Provide the [X, Y] coordinate of the cell's center where the given text is located.  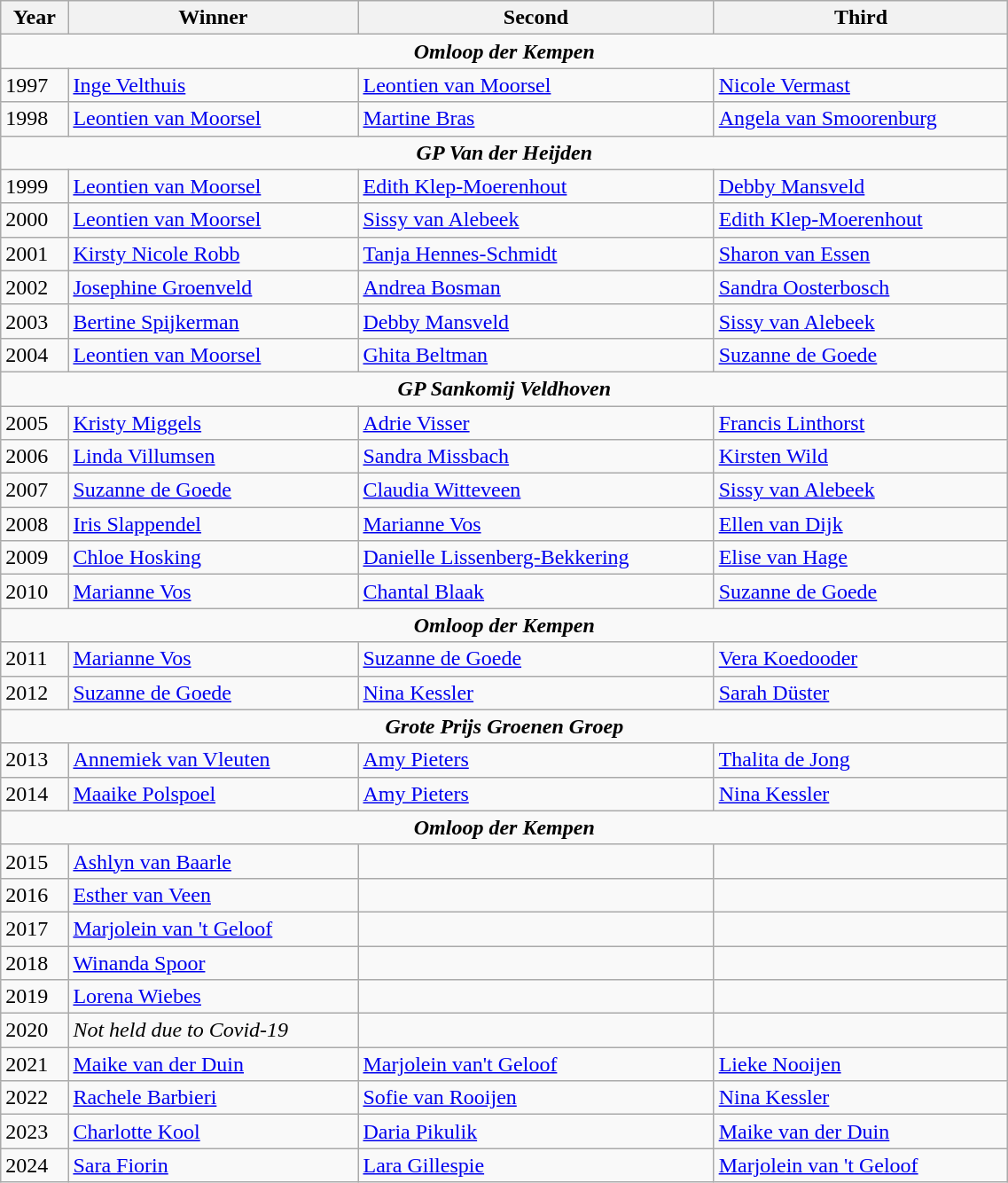
Winanda Spoor [213, 962]
2014 [35, 794]
2020 [35, 1030]
1998 [35, 119]
Bertine Spijkerman [213, 321]
Tanja Hennes-Schmidt [535, 254]
Sandra Missbach [535, 457]
2010 [35, 591]
Elise van Hage [861, 558]
Thalita de Jong [861, 760]
Ashlyn van Baarle [213, 861]
Sarah Düster [861, 693]
Not held due to Covid-19 [213, 1030]
Rachele Barbieri [213, 1098]
Angela van Smoorenburg [861, 119]
2013 [35, 760]
Martine Bras [535, 119]
2007 [35, 490]
Chantal Blaak [535, 591]
Grote Prijs Groenen Groep [504, 726]
1999 [35, 186]
2000 [35, 220]
Sofie van Rooijen [535, 1098]
Daria Pikulik [535, 1132]
2002 [35, 287]
Chloe Hosking [213, 558]
Linda Villumsen [213, 457]
2023 [35, 1132]
2004 [35, 355]
2015 [35, 861]
2024 [35, 1165]
Second [535, 18]
2008 [35, 524]
Nicole Vermast [861, 85]
Winner [213, 18]
Danielle Lissenberg-Bekkering [535, 558]
Ghita Beltman [535, 355]
Adrie Visser [535, 423]
Josephine Groenveld [213, 287]
Sara Fiorin [213, 1165]
2006 [35, 457]
Claudia Witteveen [535, 490]
Inge Velthuis [213, 85]
Sharon van Essen [861, 254]
Andrea Bosman [535, 287]
Annemiek van Vleuten [213, 760]
2017 [35, 928]
2019 [35, 997]
2016 [35, 895]
Lorena Wiebes [213, 997]
Marjolein van't Geloof [535, 1064]
Lara Gillespie [535, 1165]
Lieke Nooijen [861, 1064]
Kirsty Nicole Robb [213, 254]
2012 [35, 693]
Kirsten Wild [861, 457]
2011 [35, 659]
Maaike Polspoel [213, 794]
GP Van der Heijden [504, 153]
Vera Koedooder [861, 659]
2009 [35, 558]
Esther van Veen [213, 895]
Francis Linthorst [861, 423]
GP Sankomij Veldhoven [504, 388]
Kristy Miggels [213, 423]
Ellen van Dijk [861, 524]
2018 [35, 962]
2005 [35, 423]
1997 [35, 85]
2001 [35, 254]
Year [35, 18]
2021 [35, 1064]
Charlotte Kool [213, 1132]
2003 [35, 321]
Sandra Oosterbosch [861, 287]
2022 [35, 1098]
Iris Slappendel [213, 524]
Third [861, 18]
